Output the [X, Y] coordinate of the center of the cell containing the given text.  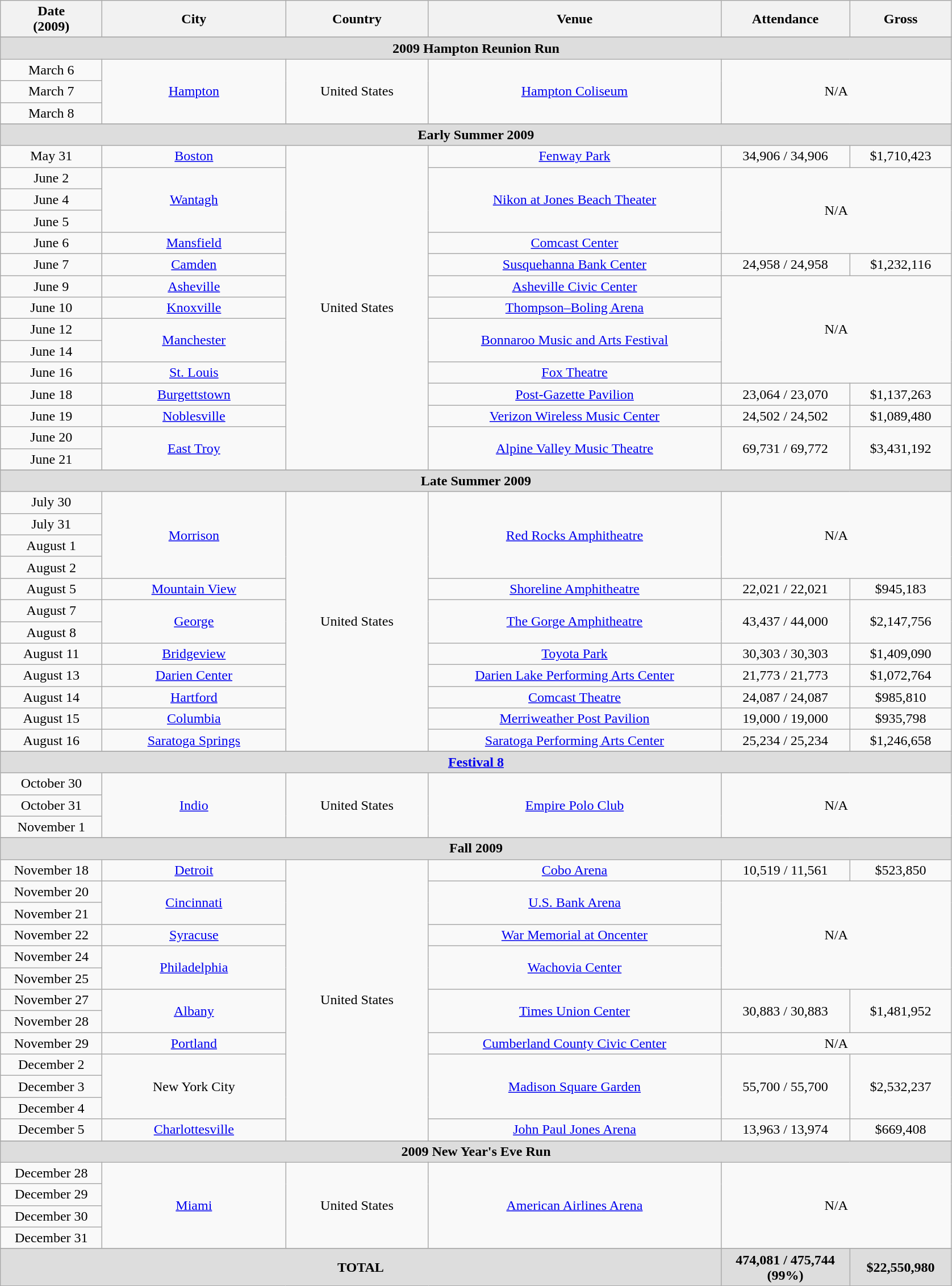
$3,431,192 [901, 448]
24,958 / 24,958 [785, 264]
East Troy [194, 448]
August 1 [51, 546]
June 19 [51, 416]
13,963 / 13,974 [785, 1130]
Fall 2009 [476, 848]
$985,810 [901, 697]
Indio [194, 805]
43,437 / 44,000 [785, 621]
December 30 [51, 1216]
$1,481,952 [901, 1011]
$1,072,764 [901, 676]
November 1 [51, 827]
May 31 [51, 156]
$935,798 [901, 719]
November 20 [51, 892]
December 29 [51, 1195]
Mansfield [194, 243]
Philadelphia [194, 967]
November 22 [51, 935]
19,000 / 19,000 [785, 719]
November 29 [51, 1043]
November 27 [51, 1000]
Wantagh [194, 199]
24,502 / 24,502 [785, 416]
June 4 [51, 199]
Camden [194, 264]
Times Union Center [575, 1011]
December 31 [51, 1238]
$22,550,980 [901, 1267]
November 25 [51, 978]
Hampton [194, 91]
Manchester [194, 340]
Early Summer 2009 [476, 135]
Fox Theatre [575, 373]
Alpine Valley Music Theatre [575, 448]
Country [357, 19]
June 9 [51, 286]
June 7 [51, 264]
New York City [194, 1087]
Albany [194, 1011]
30,883 / 30,883 [785, 1011]
$669,408 [901, 1130]
Cincinnati [194, 902]
$2,532,237 [901, 1087]
$523,850 [901, 870]
August 5 [51, 589]
69,731 / 69,772 [785, 448]
23,064 / 23,070 [785, 394]
War Memorial at Oncenter [575, 935]
August 16 [51, 740]
Verizon Wireless Music Center [575, 416]
June 20 [51, 438]
Venue [575, 19]
August 13 [51, 676]
Bridgeview [194, 654]
Comcast Center [575, 243]
March 8 [51, 113]
John Paul Jones Arena [575, 1130]
August 15 [51, 719]
March 6 [51, 70]
Madison Square Garden [575, 1087]
American Airlines Arena [575, 1205]
December 3 [51, 1087]
Susquehanna Bank Center [575, 264]
24,087 / 24,087 [785, 697]
June 14 [51, 351]
Merriweather Post Pavilion [575, 719]
Knoxville [194, 308]
Cumberland County Civic Center [575, 1043]
Saratoga Springs [194, 740]
December 2 [51, 1065]
June 5 [51, 221]
21,773 / 21,773 [785, 676]
Syracuse [194, 935]
$945,183 [901, 589]
$1,710,423 [901, 156]
Attendance [785, 19]
Mountain View [194, 589]
August 7 [51, 610]
Wachovia Center [575, 967]
TOTAL [361, 1267]
Thompson–Boling Arena [575, 308]
$2,147,756 [901, 621]
Darien Center [194, 676]
November 28 [51, 1022]
Portland [194, 1043]
Cobo Arena [575, 870]
474,081 / 475,744 (99%) [785, 1267]
Festival 8 [476, 762]
August 11 [51, 654]
November 21 [51, 913]
June 21 [51, 459]
Charlottesville [194, 1130]
Morrison [194, 535]
August 8 [51, 632]
25,234 / 25,234 [785, 740]
August 2 [51, 567]
Hampton Coliseum [575, 91]
$1,089,480 [901, 416]
November 24 [51, 956]
St. Louis [194, 373]
July 31 [51, 524]
Detroit [194, 870]
Darien Lake Performing Arts Center [575, 676]
Late Summer 2009 [476, 481]
Hartford [194, 697]
Columbia [194, 719]
Bonnaroo Music and Arts Festival [575, 340]
Empire Polo Club [575, 805]
July 30 [51, 502]
2009 New Year's Eve Run [476, 1151]
Red Rocks Amphitheatre [575, 535]
June 18 [51, 394]
Boston [194, 156]
Nikon at Jones Beach Theater [575, 199]
55,700 / 55,700 [785, 1087]
22,021 / 22,021 [785, 589]
October 30 [51, 784]
Gross [901, 19]
Fenway Park [575, 156]
Asheville [194, 286]
Comcast Theatre [575, 697]
$1,137,263 [901, 394]
U.S. Bank Arena [575, 902]
June 12 [51, 330]
June 16 [51, 373]
December 5 [51, 1130]
$1,409,090 [901, 654]
March 7 [51, 91]
George [194, 621]
Asheville Civic Center [575, 286]
Date(2009) [51, 19]
December 4 [51, 1108]
2009 Hampton Reunion Run [476, 48]
December 28 [51, 1173]
October 31 [51, 805]
August 14 [51, 697]
34,906 / 34,906 [785, 156]
Saratoga Performing Arts Center [575, 740]
June 6 [51, 243]
Burgettstown [194, 394]
City [194, 19]
30,303 / 30,303 [785, 654]
Shoreline Amphitheatre [575, 589]
$1,232,116 [901, 264]
Toyota Park [575, 654]
Post-Gazette Pavilion [575, 394]
Miami [194, 1205]
November 18 [51, 870]
June 2 [51, 178]
June 10 [51, 308]
10,519 / 11,561 [785, 870]
$1,246,658 [901, 740]
Noblesville [194, 416]
The Gorge Amphitheatre [575, 621]
